Output the (X, Y) coordinate of the center of the cell containing the given text.  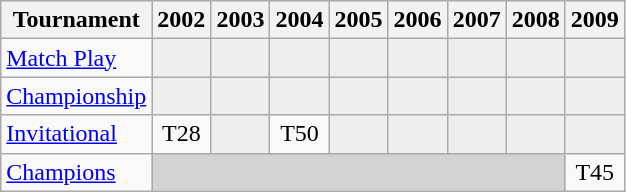
2009 (594, 20)
2004 (300, 20)
Champions (76, 172)
2003 (240, 20)
T50 (300, 134)
T45 (594, 172)
Match Play (76, 58)
Championship (76, 96)
Invitational (76, 134)
2002 (182, 20)
2005 (358, 20)
2008 (536, 20)
2006 (418, 20)
T28 (182, 134)
Tournament (76, 20)
2007 (476, 20)
